From the cell containing the given text, extract its center point as (x, y) coordinate. 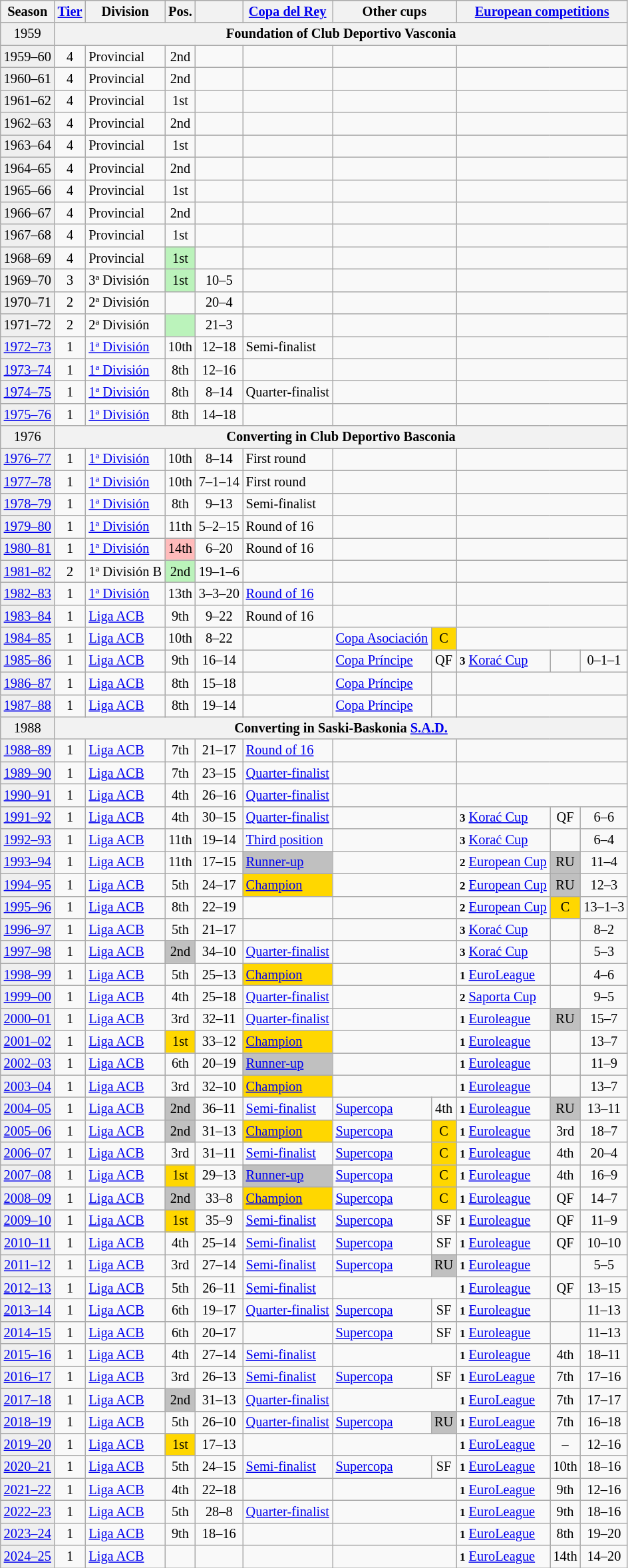
1979–80 (28, 526)
2003–04 (28, 1086)
2021–22 (28, 1490)
13–1–3 (604, 907)
1965–66 (28, 191)
Pos. (180, 11)
9–22 (220, 616)
1986–87 (28, 683)
14–20 (604, 1557)
1984–85 (28, 639)
1987–88 (28, 706)
1995–96 (28, 907)
5–5 (604, 1265)
24–17 (220, 885)
1992–93 (28, 840)
3–3–20 (220, 593)
13th (180, 593)
2000–01 (28, 1019)
1991–92 (28, 818)
2007–08 (28, 1176)
1977–78 (28, 482)
17–13 (220, 1444)
1964–65 (28, 168)
5–2–15 (220, 526)
25–18 (220, 997)
Foundation of Club Deportivo Vasconia (341, 34)
Converting in Saski-Baskonia S.A.D. (341, 728)
10–5 (220, 280)
24–15 (220, 1467)
6–6 (604, 818)
1968–69 (28, 258)
2020–21 (28, 1467)
25–13 (220, 975)
1980–81 (28, 549)
26–16 (220, 795)
17–16 (604, 1377)
30–15 (220, 818)
22–18 (220, 1490)
31–11 (220, 1154)
22–19 (220, 907)
2013–14 (28, 1310)
34–10 (220, 952)
29–13 (220, 1176)
20–17 (220, 1333)
2024–25 (28, 1557)
– (565, 1444)
16–14 (220, 661)
1999–00 (28, 997)
12–3 (604, 885)
Converting in Club Deportivo Basconia (341, 437)
15–7 (604, 1019)
6–4 (604, 840)
1970–71 (28, 303)
Third position (287, 840)
1978–79 (28, 504)
Copa del Rey (287, 11)
2002–03 (28, 1064)
1998–99 (28, 975)
2017–18 (28, 1400)
1ª División B (125, 571)
1967–68 (28, 235)
25–14 (220, 1243)
1985–86 (28, 661)
1971–72 (28, 325)
17–15 (220, 862)
4–6 (604, 975)
1959 (28, 34)
1988–89 (28, 750)
9–13 (220, 504)
17–17 (604, 1400)
European competitions (542, 11)
1966–67 (28, 213)
2018–19 (28, 1422)
2 Saporta Cup (503, 997)
1982–83 (28, 593)
13–11 (604, 1109)
13–15 (604, 1288)
16–9 (604, 1176)
2006–07 (28, 1154)
1961–62 (28, 101)
18–11 (604, 1355)
2010–11 (28, 1243)
2001–02 (28, 1042)
1969–70 (28, 280)
19–17 (220, 1310)
19–1–6 (220, 571)
0–1–1 (604, 661)
1976–77 (28, 459)
6–20 (220, 549)
3ª División (125, 280)
23–15 (220, 773)
33–8 (220, 1198)
1976 (28, 437)
2008–09 (28, 1198)
Season (28, 11)
1974–75 (28, 392)
1997–98 (28, 952)
1983–84 (28, 616)
1993–94 (28, 862)
26–13 (220, 1377)
32–11 (220, 1019)
8–2 (604, 929)
Division (125, 11)
15–18 (220, 683)
2023–24 (28, 1534)
36–11 (220, 1109)
1972–73 (28, 347)
16–18 (604, 1422)
7–1–14 (220, 482)
Tier (71, 11)
2019–20 (28, 1444)
18–7 (604, 1131)
1989–90 (28, 773)
12–18 (220, 347)
14–18 (220, 414)
2005–06 (28, 1131)
Other cups (394, 11)
5–3 (604, 952)
2012–13 (28, 1288)
2011–12 (28, 1265)
20–19 (220, 1064)
2015–16 (28, 1355)
11–4 (604, 862)
1963–64 (28, 146)
1975–76 (28, 414)
14–7 (604, 1198)
2016–17 (28, 1377)
1994–95 (28, 885)
3 (71, 280)
32–10 (220, 1086)
8–22 (220, 639)
9–5 (604, 997)
Copa Asociación (382, 639)
35–9 (220, 1221)
1988 (28, 728)
1990–91 (28, 795)
33–12 (220, 1042)
1981–82 (28, 571)
2004–05 (28, 1109)
1960–61 (28, 78)
2009–10 (28, 1221)
26–10 (220, 1422)
1962–63 (28, 124)
10–10 (604, 1243)
2022–23 (28, 1511)
2014–15 (28, 1333)
19–20 (604, 1534)
21–3 (220, 325)
1959–60 (28, 57)
1996–97 (28, 929)
28–8 (220, 1511)
1973–74 (28, 370)
26–11 (220, 1288)
